Return the [X, Y] coordinate for the center point of the cell that contains the specified text.  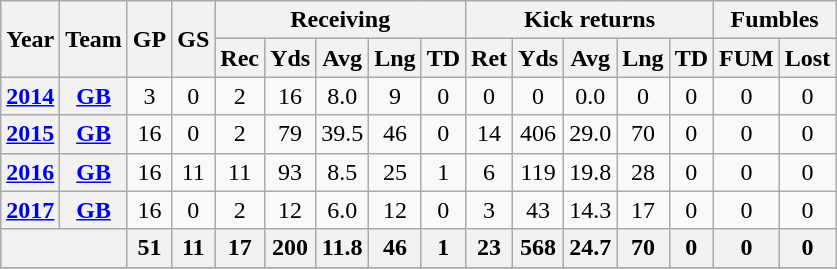
25 [395, 172]
19.8 [590, 172]
9 [395, 96]
43 [538, 210]
GP [149, 39]
2014 [30, 96]
79 [290, 134]
24.7 [590, 248]
8.0 [342, 96]
2015 [30, 134]
119 [538, 172]
0.0 [590, 96]
Receiving [340, 20]
6 [490, 172]
51 [149, 248]
6.0 [342, 210]
Fumbles [775, 20]
FUM [747, 58]
93 [290, 172]
14 [490, 134]
23 [490, 248]
2017 [30, 210]
39.5 [342, 134]
GS [194, 39]
Kick returns [590, 20]
200 [290, 248]
2016 [30, 172]
Team [94, 39]
406 [538, 134]
11.8 [342, 248]
Year [30, 39]
8.5 [342, 172]
Lost [807, 58]
568 [538, 248]
Ret [490, 58]
Rec [240, 58]
28 [643, 172]
14.3 [590, 210]
29.0 [590, 134]
